Identify which cell holds the provided text, then report its (x, y) central coordinate. 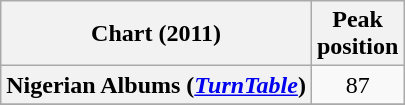
Peakposition (357, 34)
87 (357, 85)
Nigerian Albums (TurnTable) (156, 85)
Chart (2011) (156, 34)
